Extract the [X, Y] coordinate from the center of the cell holding the provided text.  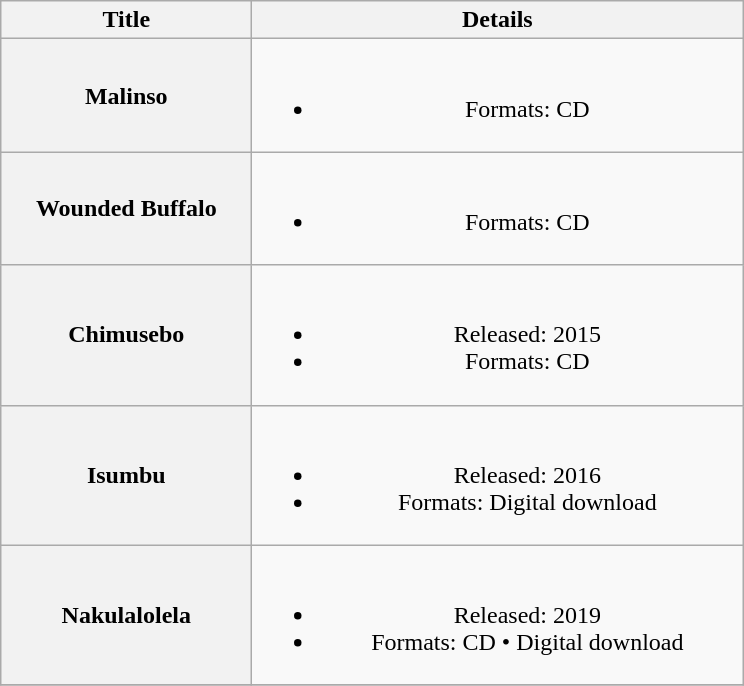
Chimusebo [126, 335]
Isumbu [126, 475]
Released: 2019Formats: CD • Digital download [498, 615]
Details [498, 20]
Released: 2015Formats: CD [498, 335]
Title [126, 20]
Malinso [126, 96]
Released: 2016Formats: Digital download [498, 475]
Wounded Buffalo [126, 208]
Nakulalolela [126, 615]
